Extract the (x, y) coordinate from the center of the cell holding the provided text.  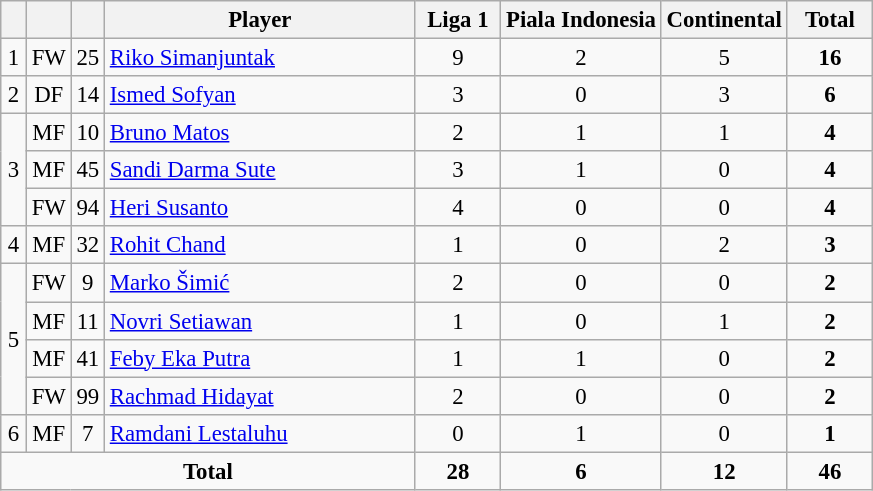
Piala Indonesia (582, 20)
Heri Susanto (260, 208)
Liga 1 (458, 20)
16 (830, 58)
10 (88, 133)
25 (88, 58)
14 (88, 95)
Continental (724, 20)
7 (88, 433)
Rachmad Hidayat (260, 396)
Ismed Sofyan (260, 95)
Player (260, 20)
32 (88, 245)
Ramdani Lestaluhu (260, 433)
DF (48, 95)
12 (724, 471)
11 (88, 321)
46 (830, 471)
41 (88, 358)
Marko Šimić (260, 283)
Sandi Darma Sute (260, 170)
99 (88, 396)
Bruno Matos (260, 133)
Riko Simanjuntak (260, 58)
Novri Setiawan (260, 321)
Feby Eka Putra (260, 358)
Rohit Chand (260, 245)
94 (88, 208)
28 (458, 471)
45 (88, 170)
